Find where the given text appears and provide that cell's center as [X, Y] coordinate. 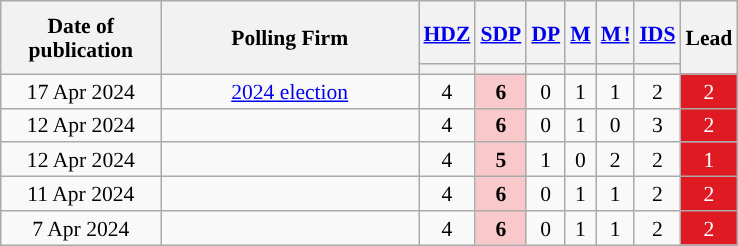
17 Apr 2024 [81, 91]
IDS [657, 32]
Lead [708, 38]
M [580, 32]
Date of publication [81, 38]
7 Apr 2024 [81, 228]
Polling Firm [290, 38]
DP [546, 32]
2024 election [290, 91]
HDZ [446, 32]
5 [500, 160]
11 Apr 2024 [81, 194]
3 [657, 125]
M ! [616, 32]
SDP [500, 32]
